From the cell containing the given text, extract its center point as (x, y) coordinate. 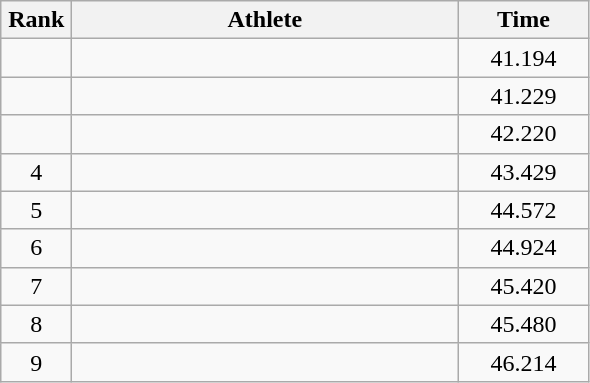
45.420 (524, 286)
43.429 (524, 172)
Athlete (265, 20)
45.480 (524, 324)
Time (524, 20)
9 (36, 362)
44.572 (524, 210)
Rank (36, 20)
6 (36, 248)
4 (36, 172)
44.924 (524, 248)
46.214 (524, 362)
41.229 (524, 96)
5 (36, 210)
42.220 (524, 134)
41.194 (524, 58)
8 (36, 324)
7 (36, 286)
